Determine the [X, Y] coordinate at the center of the cell enclosing the given text.  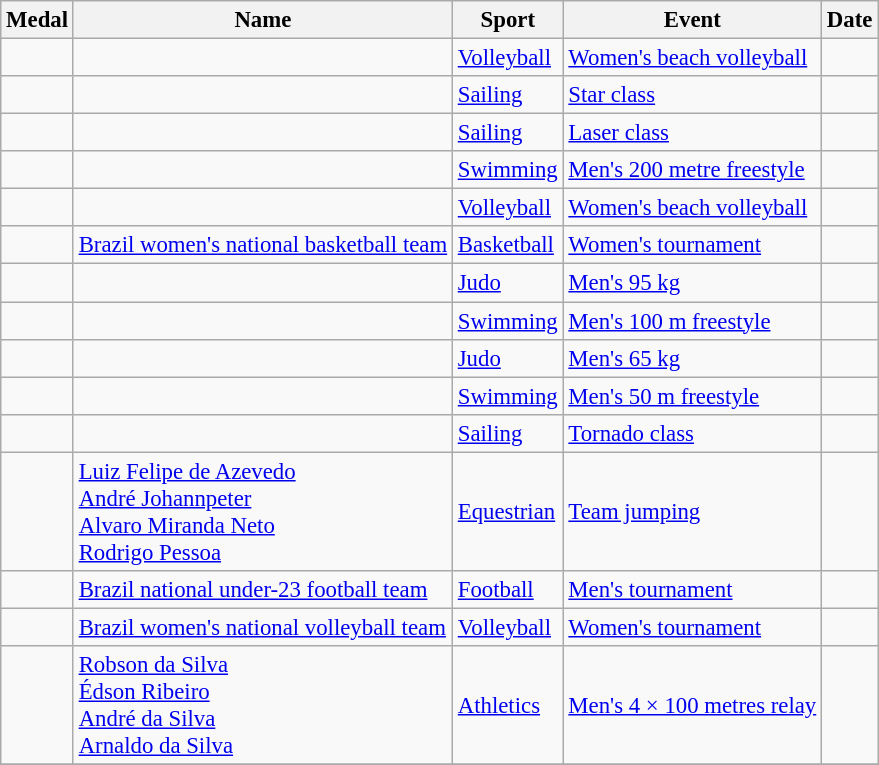
Tornado class [692, 433]
Laser class [692, 133]
Athletics [508, 706]
Brazil women's national basketball team [262, 245]
Sport [508, 20]
Event [692, 20]
Brazil women's national volleyball team [262, 627]
Brazil national under-23 football team [262, 590]
Basketball [508, 245]
Men's tournament [692, 590]
Men's 4 × 100 metres relay [692, 706]
Luiz Felipe de AzevedoAndré JohannpeterAlvaro Miranda NetoRodrigo Pessoa [262, 512]
Men's 200 metre freestyle [692, 170]
Football [508, 590]
Robson da SilvaÉdson RibeiroAndré da SilvaArnaldo da Silva [262, 706]
Men's 50 m freestyle [692, 396]
Star class [692, 95]
Date [850, 20]
Men's 100 m freestyle [692, 321]
Name [262, 20]
Equestrian [508, 512]
Men's 65 kg [692, 358]
Team jumping [692, 512]
Medal [38, 20]
Men's 95 kg [692, 283]
